Return the (X, Y) coordinate for the center point of the cell that contains the specified text.  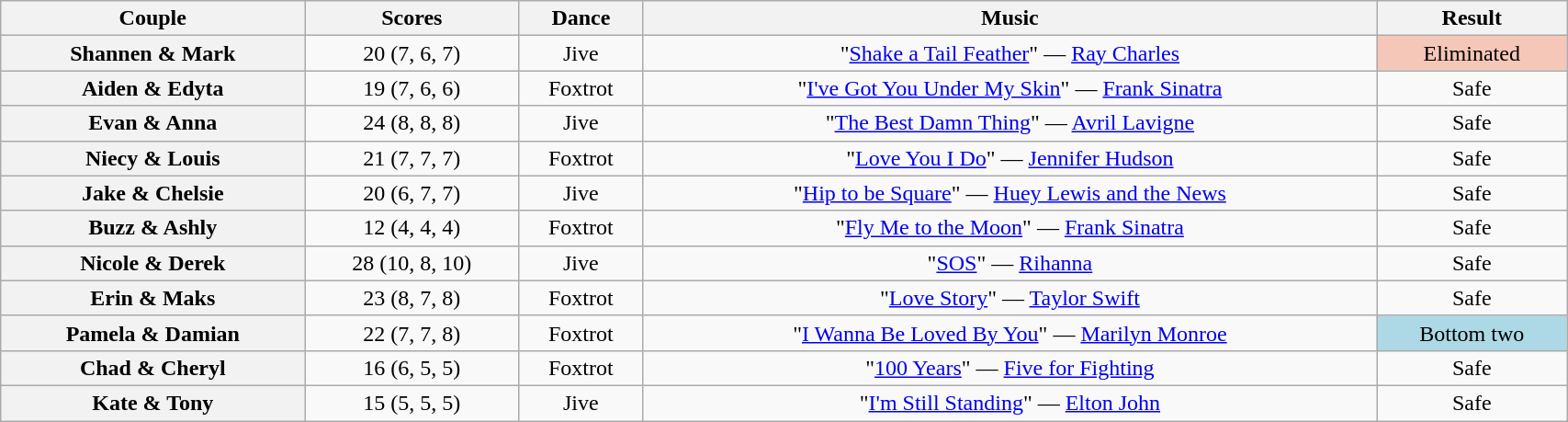
Aiden & Edyta (152, 88)
"Love You I Do" — Jennifer Hudson (1010, 158)
Result (1472, 18)
"The Best Damn Thing" — Avril Lavigne (1010, 123)
"SOS" — Rihanna (1010, 263)
21 (7, 7, 7) (412, 158)
Jake & Chelsie (152, 193)
Buzz & Ashly (152, 228)
23 (8, 7, 8) (412, 298)
Scores (412, 18)
Couple (152, 18)
Nicole & Derek (152, 263)
Music (1010, 18)
"I Wanna Be Loved By You" — Marilyn Monroe (1010, 333)
16 (6, 5, 5) (412, 368)
"100 Years" — Five for Fighting (1010, 368)
"Shake a Tail Feather" — Ray Charles (1010, 53)
28 (10, 8, 10) (412, 263)
20 (6, 7, 7) (412, 193)
15 (5, 5, 5) (412, 403)
"I'm Still Standing" — Elton John (1010, 403)
Dance (581, 18)
12 (4, 4, 4) (412, 228)
19 (7, 6, 6) (412, 88)
Shannen & Mark (152, 53)
20 (7, 6, 7) (412, 53)
Erin & Maks (152, 298)
Eliminated (1472, 53)
Kate & Tony (152, 403)
Pamela & Damian (152, 333)
Niecy & Louis (152, 158)
"Hip to be Square" — Huey Lewis and the News (1010, 193)
"Love Story" — Taylor Swift (1010, 298)
"Fly Me to the Moon" — Frank Sinatra (1010, 228)
Evan & Anna (152, 123)
Chad & Cheryl (152, 368)
"I've Got You Under My Skin" — Frank Sinatra (1010, 88)
22 (7, 7, 8) (412, 333)
24 (8, 8, 8) (412, 123)
Bottom two (1472, 333)
